Return the [x, y] coordinate for the center point of the cell that contains the specified text.  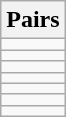
Pairs [33, 20]
